Capture the cell that displays the provided text and extract its [x, y] central coordinate. 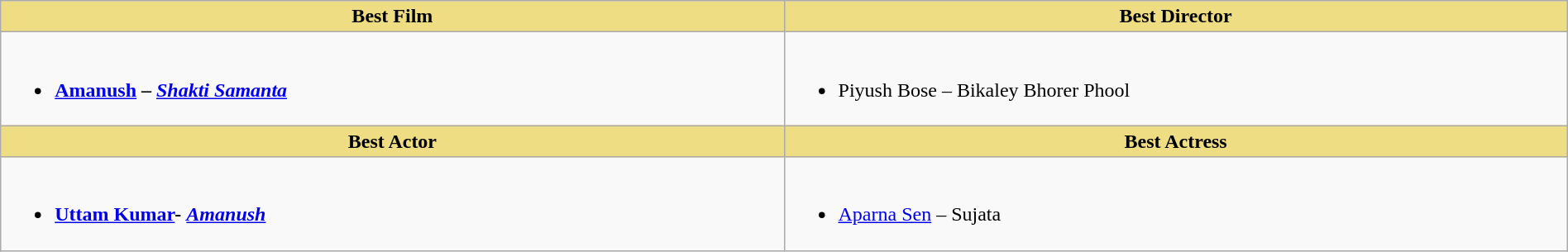
Piyush Bose – Bikaley Bhorer Phool [1176, 79]
Best Actor [392, 141]
Best Actress [1176, 141]
Uttam Kumar- Amanush [392, 203]
Amanush – Shakti Samanta [392, 79]
Best Film [392, 17]
Best Director [1176, 17]
Aparna Sen – Sujata [1176, 203]
